Output the [x, y] coordinate of the center of the cell containing the given text.  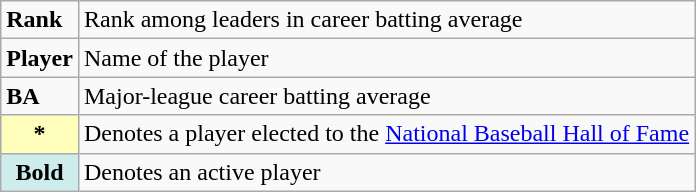
* [40, 134]
Player [40, 58]
BA [40, 96]
Name of the player [386, 58]
Major-league career batting average [386, 96]
Rank among leaders in career batting average [386, 20]
Denotes a player elected to the National Baseball Hall of Fame [386, 134]
Rank [40, 20]
Bold [40, 172]
Denotes an active player [386, 172]
